Pinpoint the cell where the given text exists, returning its [X, Y] midpoint coordinate. 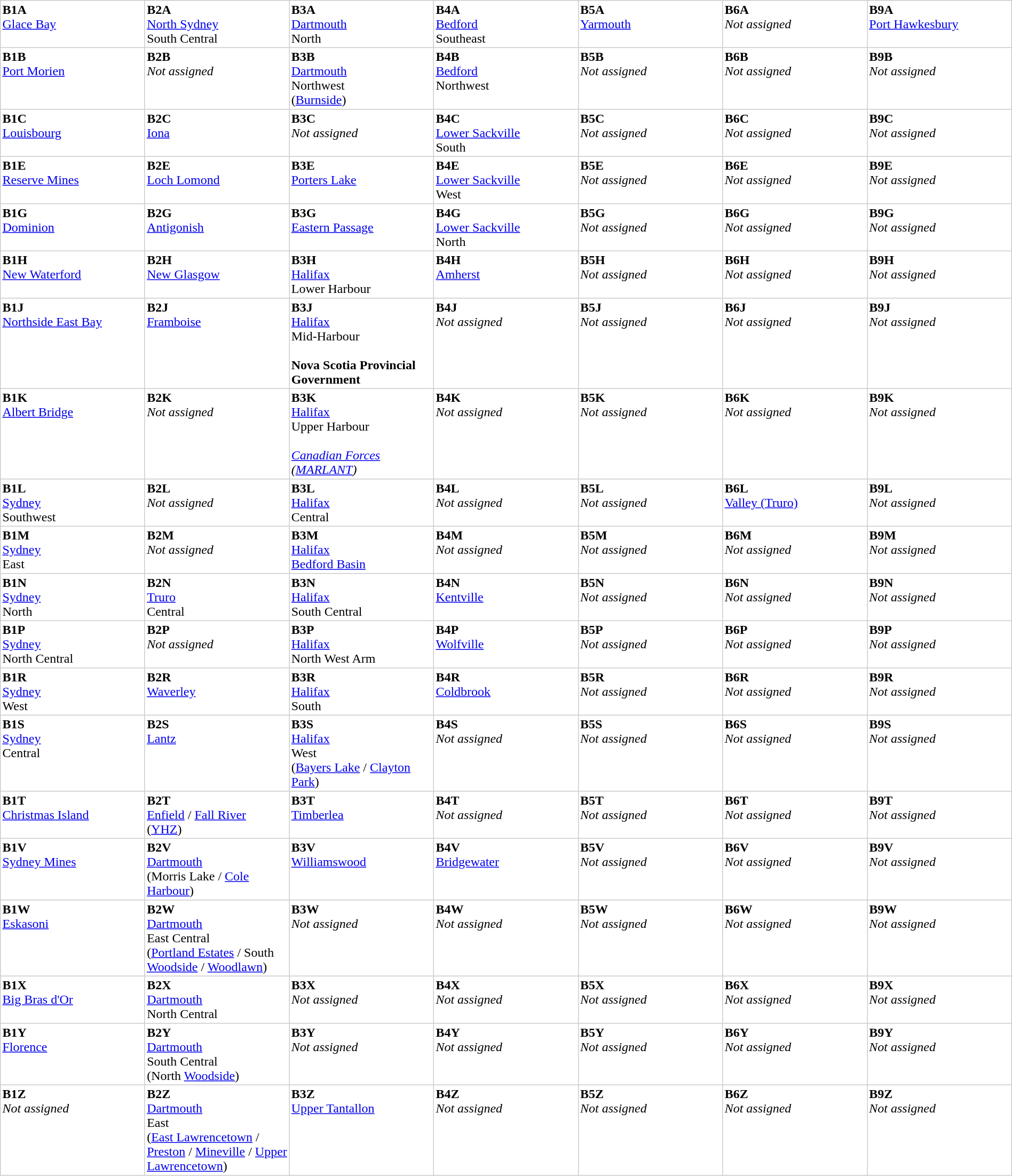
B4LNot assigned [506, 503]
B3YNot assigned [362, 1054]
B1HNew Waterford [73, 274]
B6RNot assigned [795, 692]
B6BNot assigned [795, 78]
B1SSydneyCentral [73, 753]
B4BBedfordNorthwest [506, 78]
B9ENot assigned [939, 180]
B2HNew Glasgow [217, 274]
B4XNot assigned [506, 999]
B9CNot assigned [939, 133]
B1NSydneyNorth [73, 597]
B5CNot assigned [650, 133]
B3MHalifaxBedford Basin [362, 550]
B5XNot assigned [650, 999]
B3ADartmouthNorth [362, 24]
B1LSydneySouthwest [73, 503]
B3JHalifaxMid-HarbourNova Scotia Provincial Government [362, 344]
B5LNot assigned [650, 503]
B6WNot assigned [795, 938]
B5TNot assigned [650, 815]
B9BNot assigned [939, 78]
B4HAmherst [506, 274]
B3VWilliamswood [362, 869]
B4ZNot assigned [506, 1130]
B9ZNot assigned [939, 1130]
B4ELower SackvilleWest [506, 180]
B1RSydneyWest [73, 692]
B9JNot assigned [939, 344]
B4GLower SackvilleNorth [506, 227]
B5VNot assigned [650, 869]
B2XDartmouthNorth Central [217, 999]
B6VNot assigned [795, 869]
B5MNot assigned [650, 550]
B4VBridgewater [506, 869]
B2GAntigonish [217, 227]
B2KNot assigned [217, 434]
B3LHalifaxCentral [362, 503]
B9LNot assigned [939, 503]
B3ZUpper Tantallon [362, 1130]
B5PNot assigned [650, 644]
B6JNot assigned [795, 344]
B9APort Hawkesbury [939, 24]
B5ENot assigned [650, 180]
B4NKentville [506, 597]
B6HNot assigned [795, 274]
B3NHalifaxSouth Central [362, 597]
B1PSydneyNorth Central [73, 644]
B4RColdbrook [506, 692]
B9XNot assigned [939, 999]
B6CNot assigned [795, 133]
B9PNot assigned [939, 644]
B9SNot assigned [939, 753]
B5ZNot assigned [650, 1130]
B6MNot assigned [795, 550]
B1KAlbert Bridge [73, 434]
B1XBig Bras d'Or [73, 999]
B4PWolfville [506, 644]
B2JFramboise [217, 344]
B2WDartmouthEast Central(Portland Estates / South Woodside / Woodlawn) [217, 938]
B2LNot assigned [217, 503]
B4JNot assigned [506, 344]
B3SHalifaxWest(Bayers Lake / Clayton Park) [362, 753]
B6TNot assigned [795, 815]
B1TChristmas Island [73, 815]
B2PNot assigned [217, 644]
B4KNot assigned [506, 434]
B5JNot assigned [650, 344]
B5GNot assigned [650, 227]
B3BDartmouthNorthwest(Burnside) [362, 78]
B9KNot assigned [939, 434]
B5HNot assigned [650, 274]
B2RWaverley [217, 692]
B3KHalifaxUpper HarbourCanadian Forces(MARLANT) [362, 434]
B2ANorth SydneySouth Central [217, 24]
B9RNot assigned [939, 692]
B1EReserve Mines [73, 180]
B5KNot assigned [650, 434]
B1ZNot assigned [73, 1130]
B4MNot assigned [506, 550]
B6ZNot assigned [795, 1130]
B2TEnfield / Fall River(YHZ) [217, 815]
B3WNot assigned [362, 938]
B3PHalifaxNorth West Arm [362, 644]
B6XNot assigned [795, 999]
B1JNorthside East Bay [73, 344]
B3GEastern Passage [362, 227]
B9TNot assigned [939, 815]
B5SNot assigned [650, 753]
B5AYarmouth [650, 24]
B2NTruroCentral [217, 597]
B1CLouisbourg [73, 133]
B3RHalifaxSouth [362, 692]
B5BNot assigned [650, 78]
B4TNot assigned [506, 815]
B9GNot assigned [939, 227]
B4ABedfordSoutheast [506, 24]
B9WNot assigned [939, 938]
B2YDartmouthSouth Central(North Woodside) [217, 1054]
B6KNot assigned [795, 434]
B3EPorters Lake [362, 180]
B1VSydney Mines [73, 869]
B3HHalifaxLower Harbour [362, 274]
B2CIona [217, 133]
B4CLower SackvilleSouth [506, 133]
B6ANot assigned [795, 24]
B2ELoch Lomond [217, 180]
B2ZDartmouthEast(East Lawrencetown / Preston / Mineville / Upper Lawrencetown) [217, 1130]
B6NNot assigned [795, 597]
B2MNot assigned [217, 550]
B4WNot assigned [506, 938]
B1BPort Morien [73, 78]
B4YNot assigned [506, 1054]
B9NNot assigned [939, 597]
B6PNot assigned [795, 644]
B9MNot assigned [939, 550]
B5YNot assigned [650, 1054]
B2VDartmouth(Morris Lake / Cole Harbour) [217, 869]
B6SNot assigned [795, 753]
B6GNot assigned [795, 227]
B3XNot assigned [362, 999]
B9VNot assigned [939, 869]
B6YNot assigned [795, 1054]
B2BNot assigned [217, 78]
B6LValley (Truro) [795, 503]
B1AGlace Bay [73, 24]
B1WEskasoni [73, 938]
B5WNot assigned [650, 938]
B9YNot assigned [939, 1054]
B5NNot assigned [650, 597]
B4SNot assigned [506, 753]
B1GDominion [73, 227]
B3CNot assigned [362, 133]
B1YFlorence [73, 1054]
B6ENot assigned [795, 180]
B2SLantz [217, 753]
B9HNot assigned [939, 274]
B3TTimberlea [362, 815]
B5RNot assigned [650, 692]
B1MSydneyEast [73, 550]
